Search for the cell housing the specified text and yield its [X, Y] center coordinate. 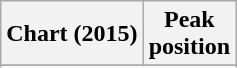
Peakposition [189, 34]
Chart (2015) [72, 34]
